Capture the cell that displays the provided text and extract its [X, Y] central coordinate. 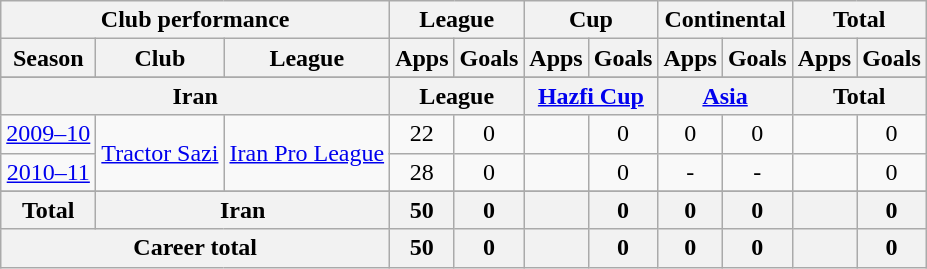
Continental [725, 20]
Hazfi Cup [591, 96]
Career total [196, 248]
22 [422, 134]
Asia [725, 96]
2010–11 [48, 172]
Club performance [196, 20]
Cup [591, 20]
Season [48, 58]
28 [422, 172]
Tractor Sazi [160, 153]
Iran Pro League [307, 153]
2009–10 [48, 134]
Club [160, 58]
